From the cell containing the given text, extract its center point as (x, y) coordinate. 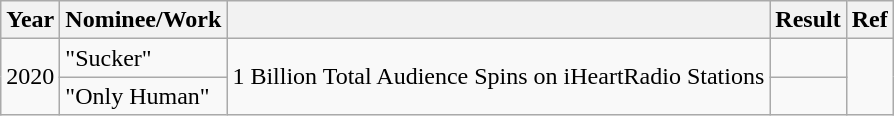
"Sucker" (144, 58)
Year (30, 20)
1 Billion Total Audience Spins on iHeartRadio Stations (498, 77)
Result (808, 20)
Ref (870, 20)
2020 (30, 77)
"Only Human" (144, 96)
Nominee/Work (144, 20)
